From the cell containing the given text, extract its center point as [x, y] coordinate. 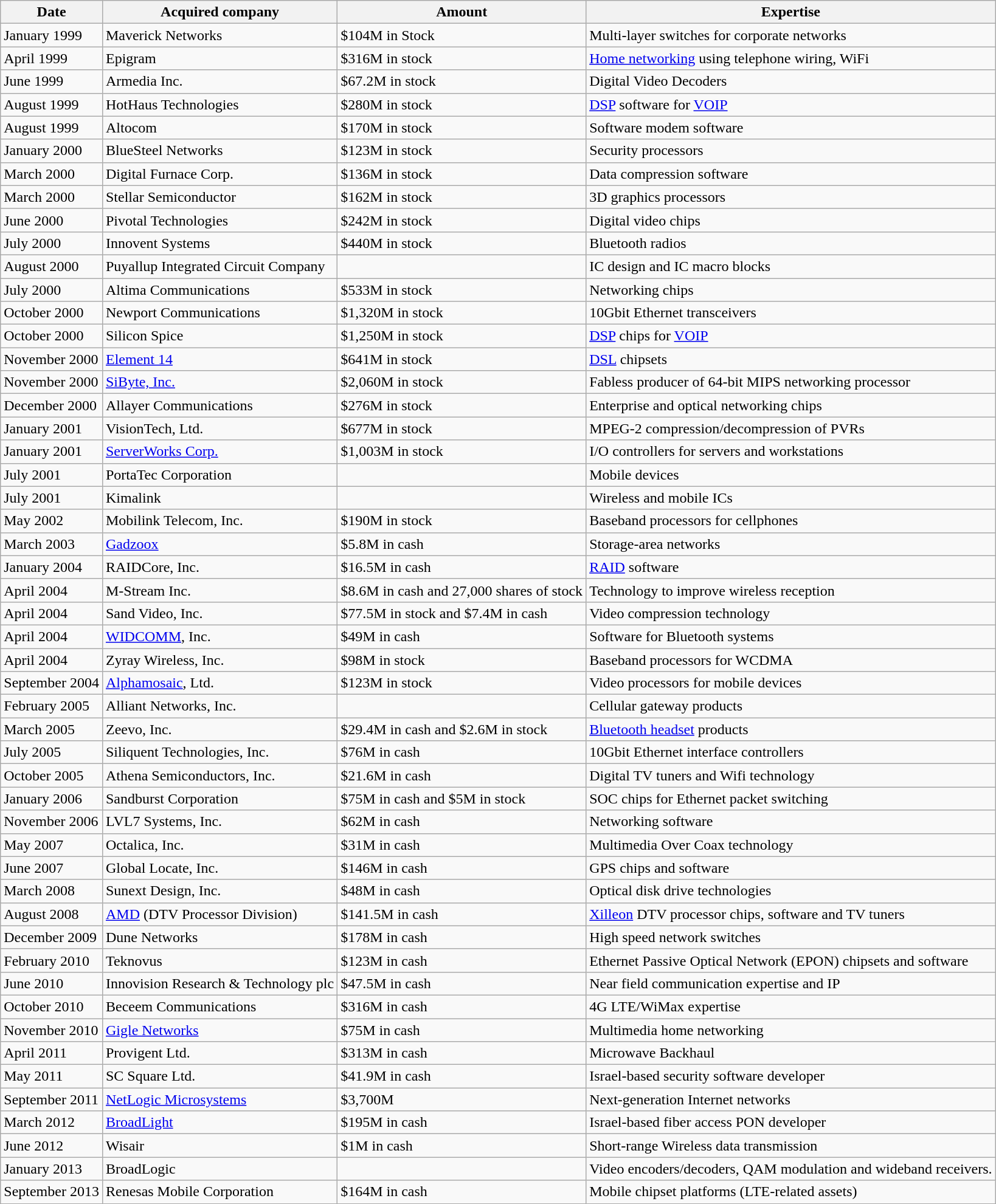
Altima Communications [220, 290]
Wisair [220, 1146]
Digital Furnace Corp. [220, 174]
Short-range Wireless data transmission [790, 1146]
$98M in stock [462, 659]
September 2013 [52, 1192]
$1,320M in stock [462, 313]
$1M in cash [462, 1146]
December 2000 [52, 405]
$316M in stock [462, 58]
Provigent Ltd. [220, 1053]
HotHaus Technologies [220, 105]
Maverick Networks [220, 35]
MPEG-2 compression/decompression of PVRs [790, 428]
Kimalink [220, 498]
November 2006 [52, 822]
3D graphics processors [790, 197]
January 2006 [52, 799]
October 2005 [52, 776]
Altocom [220, 128]
$440M in stock [462, 243]
January 2004 [52, 567]
Xilleon DTV processor chips, software and TV tuners [790, 914]
August 2000 [52, 266]
April 2011 [52, 1053]
BlueSteel Networks [220, 151]
June 2012 [52, 1146]
DSP chips for VOIP [790, 336]
Sandburst Corporation [220, 799]
Sand Video, Inc. [220, 613]
Innovent Systems [220, 243]
$1,003M in stock [462, 452]
Sunext Design, Inc. [220, 891]
Israel-based fiber access PON developer [790, 1123]
Optical disk drive technologies [790, 891]
4G LTE/WiMax expertise [790, 1006]
ServerWorks Corp. [220, 452]
Storage-area networks [790, 544]
Pivotal Technologies [220, 220]
March 2008 [52, 891]
$75M in cash [462, 1030]
$276M in stock [462, 405]
$146M in cash [462, 868]
October 2010 [52, 1006]
March 2003 [52, 544]
Digital video chips [790, 220]
DSP software for VOIP [790, 105]
Bluetooth headset products [790, 729]
August 2008 [52, 914]
Near field communication expertise and IP [790, 983]
LVL7 Systems, Inc. [220, 822]
RAID software [790, 567]
Silicon Spice [220, 336]
SOC chips for Ethernet packet switching [790, 799]
$141.5M in cash [462, 914]
$77.5M in stock and $7.4M in cash [462, 613]
$190M in stock [462, 521]
Networking software [790, 822]
$162M in stock [462, 197]
$178M in cash [462, 937]
$136M in stock [462, 174]
VisionTech, Ltd. [220, 428]
Alliant Networks, Inc. [220, 706]
$31M in cash [462, 845]
Home networking using telephone wiring, WiFi [790, 58]
BroadLight [220, 1123]
May 2002 [52, 521]
$533M in stock [462, 290]
Allayer Communications [220, 405]
Video encoders/decoders, QAM modulation and wideband receivers. [790, 1169]
$2,060M in stock [462, 382]
$123M in cash [462, 960]
Baseband processors for cellphones [790, 521]
February 2005 [52, 706]
M-Stream Inc. [220, 590]
GPS chips and software [790, 868]
BroadLogic [220, 1169]
June 2007 [52, 868]
November 2010 [52, 1030]
Mobile chipset platforms (LTE-related assets) [790, 1192]
$8.6M in cash and 27,000 shares of stock [462, 590]
SiByte, Inc. [220, 382]
Beceem Communications [220, 1006]
$3,700M [462, 1099]
Gadzoox [220, 544]
$677M in stock [462, 428]
April 1999 [52, 58]
Epigram [220, 58]
Multimedia Over Coax technology [790, 845]
March 2005 [52, 729]
Multimedia home networking [790, 1030]
Acquired company [220, 12]
$49M in cash [462, 636]
Global Locate, Inc. [220, 868]
Video compression technology [790, 613]
$242M in stock [462, 220]
$316M in cash [462, 1006]
January 2000 [52, 151]
$5.8M in cash [462, 544]
Ethernet Passive Optical Network (EPON) chipsets and software [790, 960]
Wireless and mobile ICs [790, 498]
$170M in stock [462, 128]
$1,250M in stock [462, 336]
January 1999 [52, 35]
Element 14 [220, 359]
May 2011 [52, 1076]
High speed network switches [790, 937]
Fabless producer of 64-bit MIPS networking processor [790, 382]
DSL chipsets [790, 359]
Zyray Wireless, Inc. [220, 659]
$16.5M in cash [462, 567]
July 2005 [52, 752]
$164M in cash [462, 1192]
June 1999 [52, 81]
Next-generation Internet networks [790, 1099]
AMD (DTV Processor Division) [220, 914]
Microwave Backhaul [790, 1053]
Digital Video Decoders [790, 81]
Gigle Networks [220, 1030]
Baseband processors for WCDMA [790, 659]
June 2010 [52, 983]
Israel-based security software developer [790, 1076]
Octalica, Inc. [220, 845]
10Gbit Ethernet transceivers [790, 313]
$21.6M in cash [462, 776]
RAIDCore, Inc. [220, 567]
February 2010 [52, 960]
$75M in cash and $5M in stock [462, 799]
Stellar Semiconductor [220, 197]
WIDCOMM, Inc. [220, 636]
IC design and IC macro blocks [790, 266]
Digital TV tuners and Wifi technology [790, 776]
Athena Semiconductors, Inc. [220, 776]
Video processors for mobile devices [790, 683]
Teknovus [220, 960]
$41.9M in cash [462, 1076]
Multi-layer switches for corporate networks [790, 35]
Date [52, 12]
Data compression software [790, 174]
Alphamosaic, Ltd. [220, 683]
PortaTec Corporation [220, 475]
March 2012 [52, 1123]
$67.2M in stock [462, 81]
$313M in cash [462, 1053]
$29.4M in cash and $2.6M in stock [462, 729]
Expertise [790, 12]
September 2004 [52, 683]
$195M in cash [462, 1123]
Renesas Mobile Corporation [220, 1192]
Siliquent Technologies, Inc. [220, 752]
Mobile devices [790, 475]
September 2011 [52, 1099]
May 2007 [52, 845]
Software for Bluetooth systems [790, 636]
Enterprise and optical networking chips [790, 405]
$76M in cash [462, 752]
NetLogic Microsystems [220, 1099]
Networking chips [790, 290]
Technology to improve wireless reception [790, 590]
$641M in stock [462, 359]
Amount [462, 12]
December 2009 [52, 937]
January 2013 [52, 1169]
Puyallup Integrated Circuit Company [220, 266]
Innovision Research & Technology plc [220, 983]
Mobilink Telecom, Inc. [220, 521]
Security processors [790, 151]
Newport Communications [220, 313]
Cellular gateway products [790, 706]
Zeevo, Inc. [220, 729]
$280M in stock [462, 105]
$104M in Stock [462, 35]
$47.5M in cash [462, 983]
$48M in cash [462, 891]
10Gbit Ethernet interface controllers [790, 752]
Bluetooth radios [790, 243]
Dune Networks [220, 937]
$62M in cash [462, 822]
June 2000 [52, 220]
SC Square Ltd. [220, 1076]
Armedia Inc. [220, 81]
Software modem software [790, 128]
I/O controllers for servers and workstations [790, 452]
